Identify which cell holds the provided text, then report its (x, y) central coordinate. 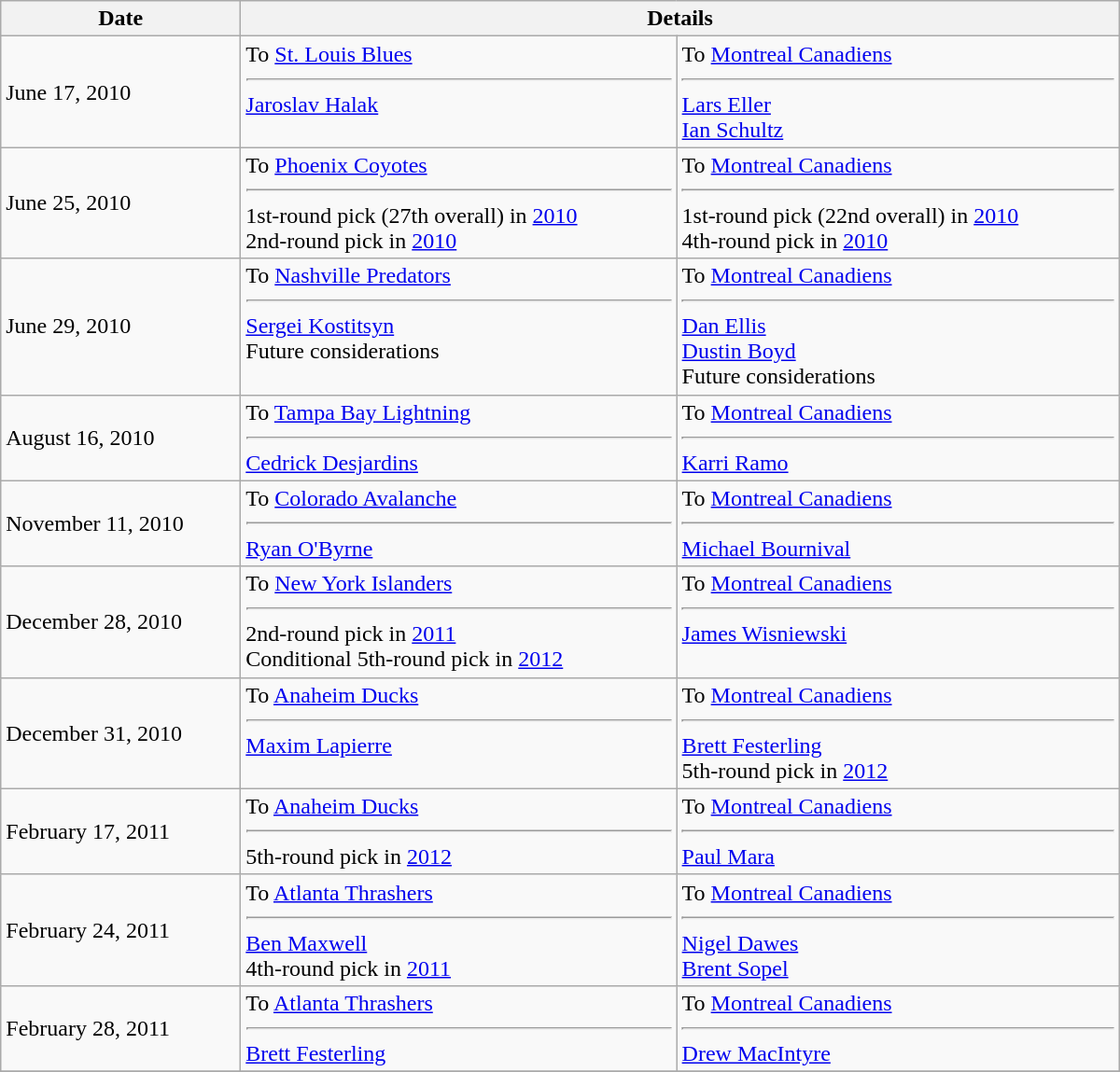
Details (679, 19)
To Montreal Canadiens Drew MacIntyre (898, 1028)
To Montreal Canadiens James Wisniewski (898, 621)
To Tampa Bay Lightning Cedrick Desjardins (459, 438)
To St. Louis Blues Jaroslav Halak (459, 91)
February 24, 2011 (121, 929)
To Anaheim Ducks Maxim Lapierre (459, 733)
December 28, 2010 (121, 621)
To New York Islanders 2nd-round pick in 2011Conditional 5th-round pick in 2012 (459, 621)
To Atlanta Thrashers Ben Maxwell4th-round pick in 2011 (459, 929)
To Montreal Canadiens Dan EllisDustin BoydFuture considerations (898, 327)
November 11, 2010 (121, 523)
To Phoenix Coyotes 1st-round pick (27th overall) in 20102nd-round pick in 2010 (459, 203)
December 31, 2010 (121, 733)
To Montreal Canadiens Brett Festerling5th-round pick in 2012 (898, 733)
To Montreal Canadiens Karri Ramo (898, 438)
February 17, 2011 (121, 831)
To Anaheim Ducks 5th-round pick in 2012 (459, 831)
To Montreal Canadiens Paul Mara (898, 831)
To Montreal Canadiens Michael Bournival (898, 523)
To Montreal Canadiens Lars EllerIan Schultz (898, 91)
August 16, 2010 (121, 438)
To Atlanta Thrashers Brett Festerling (459, 1028)
February 28, 2011 (121, 1028)
To Montreal Canadiens Nigel DawesBrent Sopel (898, 929)
June 17, 2010 (121, 91)
Date (121, 19)
To Nashville Predators Sergei KostitsynFuture considerations (459, 327)
June 29, 2010 (121, 327)
To Montreal Canadiens 1st-round pick (22nd overall) in 20104th-round pick in 2010 (898, 203)
To Colorado Avalanche Ryan O'Byrne (459, 523)
June 25, 2010 (121, 203)
